Scan for the cell matching the given text and deliver its (X, Y) coordinate at center. 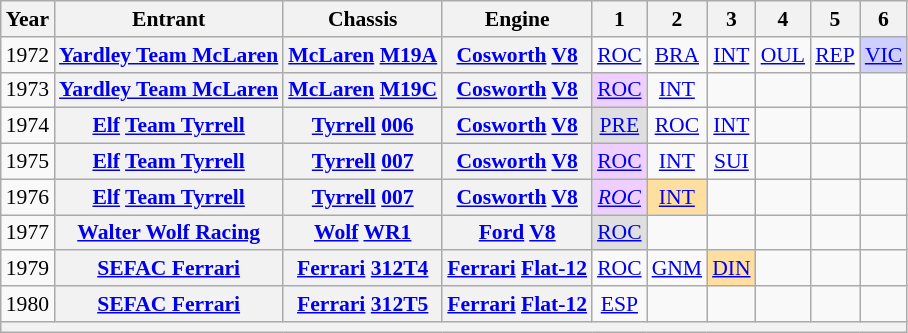
5 (835, 19)
BRA (678, 55)
McLaren M19A (362, 55)
1974 (28, 126)
REP (835, 55)
Engine (517, 19)
Ferrari 312T5 (362, 304)
Wolf WR1 (362, 233)
6 (884, 19)
1973 (28, 90)
Ford V8 (517, 233)
1972 (28, 55)
PRE (620, 126)
Tyrrell 006 (362, 126)
Entrant (168, 19)
1975 (28, 162)
ESP (620, 304)
VIC (884, 55)
DIN (731, 269)
McLaren M19C (362, 90)
2 (678, 19)
1980 (28, 304)
Chassis (362, 19)
4 (783, 19)
3 (731, 19)
Walter Wolf Racing (168, 233)
1 (620, 19)
OUL (783, 55)
1977 (28, 233)
Year (28, 19)
Ferrari 312T4 (362, 269)
1976 (28, 197)
SUI (731, 162)
1979 (28, 269)
GNM (678, 269)
